Identify which cell holds the provided text, then report its [x, y] central coordinate. 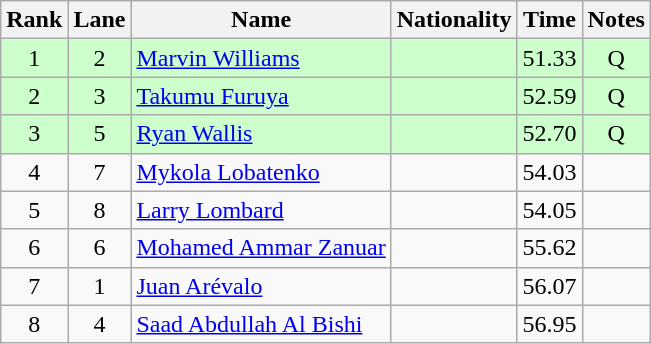
Time [550, 20]
Name [261, 20]
55.62 [550, 248]
51.33 [550, 58]
Rank [34, 20]
Nationality [454, 20]
Ryan Wallis [261, 134]
54.03 [550, 172]
Notes [616, 20]
Lane [100, 20]
Takumu Furuya [261, 96]
52.59 [550, 96]
Larry Lombard [261, 210]
Marvin Williams [261, 58]
52.70 [550, 134]
Mykola Lobatenko [261, 172]
Saad Abdullah Al Bishi [261, 324]
Mohamed Ammar Zanuar [261, 248]
54.05 [550, 210]
56.07 [550, 286]
Juan Arévalo [261, 286]
56.95 [550, 324]
